Detect which cell encompasses the target text, then output its [X, Y] center coordinate. 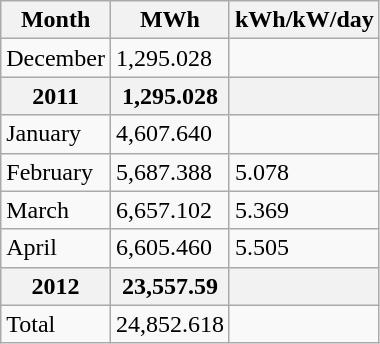
6,657.102 [170, 210]
6,605.460 [170, 248]
April [56, 248]
24,852.618 [170, 324]
March [56, 210]
January [56, 134]
5.505 [304, 248]
2011 [56, 96]
MWh [170, 20]
February [56, 172]
Month [56, 20]
kWh/kW/day [304, 20]
2012 [56, 286]
December [56, 58]
Total [56, 324]
5.078 [304, 172]
5.369 [304, 210]
5,687.388 [170, 172]
23,557.59 [170, 286]
4,607.640 [170, 134]
